Find where the given text appears and provide that cell's center as (x, y) coordinate. 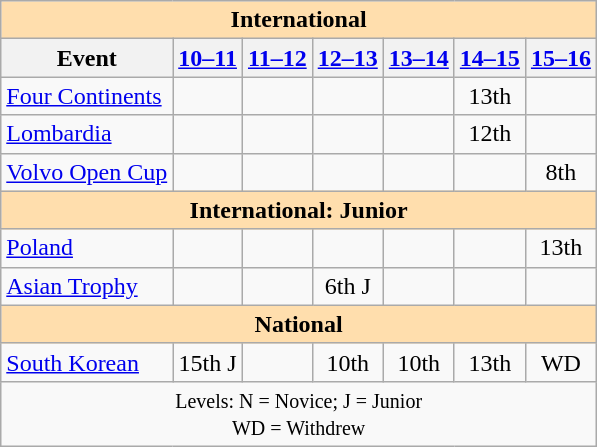
Asian Trophy (87, 286)
10–11 (208, 58)
WD (560, 362)
International (299, 20)
Poland (87, 248)
Volvo Open Cup (87, 172)
National (299, 324)
Four Continents (87, 96)
13–14 (418, 58)
6th J (348, 286)
11–12 (277, 58)
Event (87, 58)
12–13 (348, 58)
Lombardia (87, 134)
South Korean (87, 362)
12th (490, 134)
8th (560, 172)
14–15 (490, 58)
International: Junior (299, 210)
15–16 (560, 58)
Levels: N = Novice; J = Junior WD = Withdrew (299, 414)
15th J (208, 362)
